Return [x, y] of the center of cell containing provided text 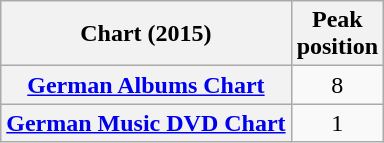
1 [337, 123]
German Music DVD Chart [146, 123]
8 [337, 85]
Peakposition [337, 34]
Chart (2015) [146, 34]
German Albums Chart [146, 85]
